Determine the (X, Y) coordinate at the center of the cell enclosing the given text.  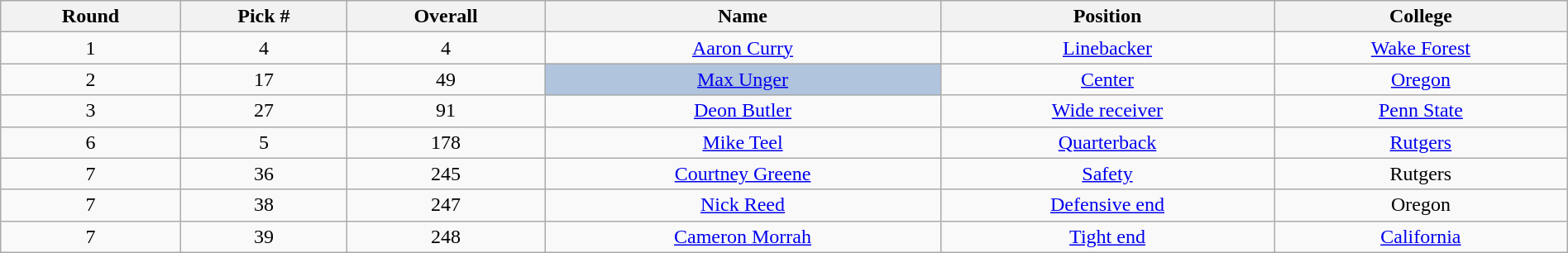
Quarterback (1107, 142)
38 (263, 205)
49 (447, 79)
36 (263, 174)
Overall (447, 17)
Aaron Curry (743, 48)
245 (447, 174)
Deon Butler (743, 111)
Round (91, 17)
178 (447, 142)
Cameron Morrah (743, 236)
91 (447, 111)
247 (447, 205)
Position (1107, 17)
Wide receiver (1107, 111)
2 (91, 79)
Courtney Greene (743, 174)
27 (263, 111)
Defensive end (1107, 205)
248 (447, 236)
Pick # (263, 17)
Penn State (1421, 111)
Tight end (1107, 236)
1 (91, 48)
Safety (1107, 174)
17 (263, 79)
Name (743, 17)
Wake Forest (1421, 48)
Nick Reed (743, 205)
5 (263, 142)
Linebacker (1107, 48)
Max Unger (743, 79)
39 (263, 236)
3 (91, 111)
6 (91, 142)
California (1421, 236)
Center (1107, 79)
College (1421, 17)
Mike Teel (743, 142)
